Extract the (X, Y) coordinate from the center of the cell holding the provided text.  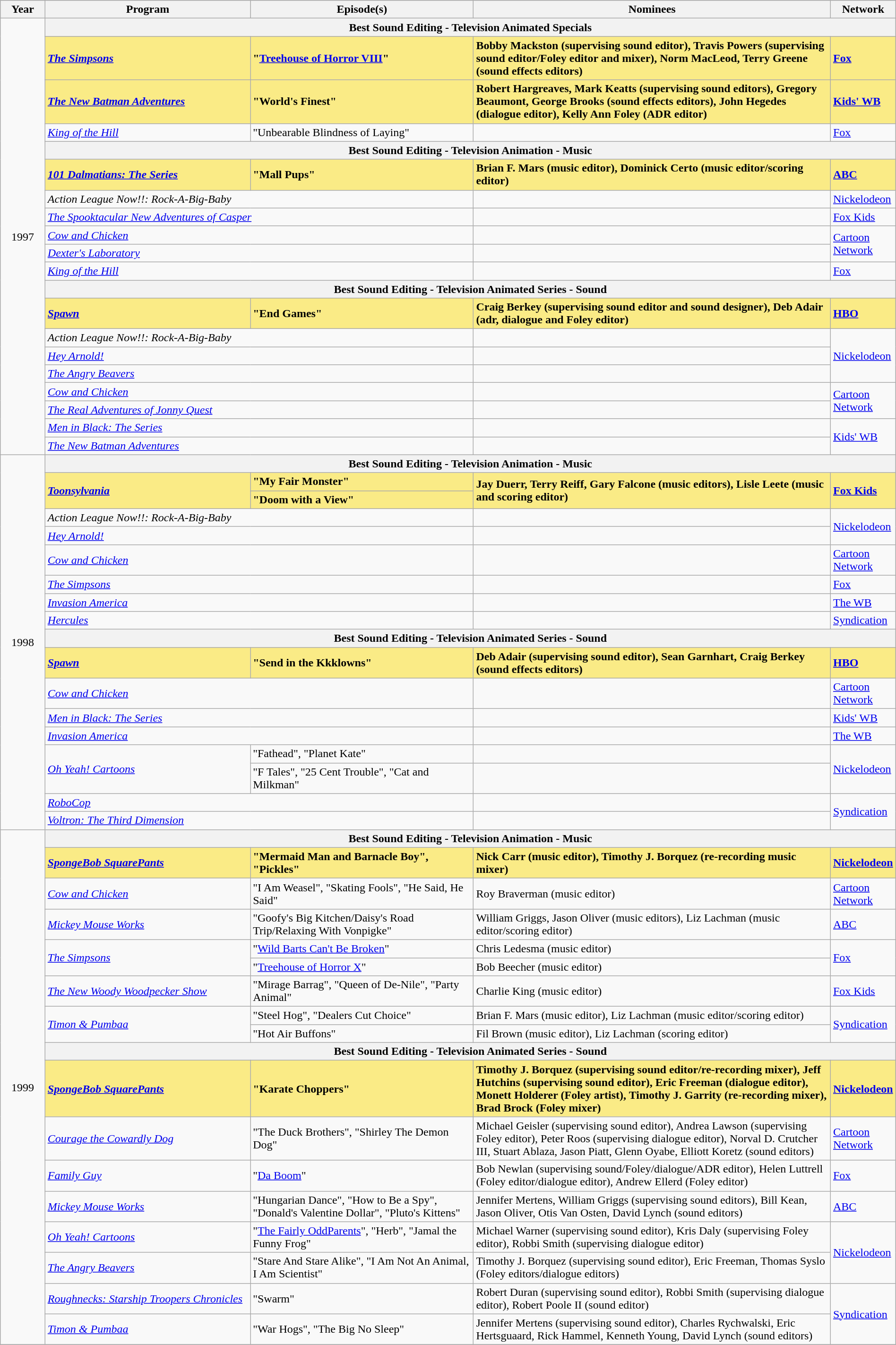
Dexter's Laboratory (259, 253)
"Karate Choppers" (362, 1089)
"Da Boom" (362, 1176)
Courage the Cowardly Dog (147, 1138)
Family Guy (147, 1176)
Program (147, 9)
The Real Adventures of Jonny Quest (259, 410)
"Mirage Barrag", "Queen of De-Nile", "Party Animal" (362, 992)
Timothy J. Borquez (supervising sound editor), Eric Freeman, Thomas Syslo (Foley editors/dialogue editors) (652, 1267)
"Mall Pups" (362, 175)
The Spooktacular New Adventures of Casper (259, 217)
"Wild Barts Can't Be Broken" (362, 948)
Nominees (652, 9)
Brian F. Mars (music editor), Liz Lachman (music editor/scoring editor) (652, 1016)
Fil Brown (music editor), Liz Lachman (scoring editor) (652, 1034)
"Steel Hog", "Dealers Cut Choice" (362, 1016)
101 Dalmatians: The Series (147, 175)
"The Fairly OddParents", "Herb", "Jamal the Funny Frog" (362, 1237)
RoboCop (259, 802)
"Unbearable Blindness of Laying" (362, 132)
"Stare And Stare Alike", "I Am Not An Animal, I Am Scientist" (362, 1267)
Chris Ledesma (music editor) (652, 948)
Roughnecks: Starship Troopers Chronicles (147, 1299)
The New Woody Woodpecker Show (147, 992)
Jennifer Mertens (supervising sound editor), Charles Rychwalski, Eric Hertsguaard, Rick Hammel, Kenneth Young, David Lynch (sound editors) (652, 1329)
"Mermaid Man and Barnacle Boy", "Pickles" (362, 863)
Best Sound Editing - Television Animated Specials (470, 27)
Bob Beecher (music editor) (652, 966)
Robert Duran (supervising sound editor), Robbi Smith (supervising dialogue editor), Robert Poole II (sound editor) (652, 1299)
Year (23, 9)
"Treehouse of Horror X" (362, 966)
Jay Duerr, Terry Reiff, Gary Falcone (music editors), Lisle Leete (music and scoring editor) (652, 491)
"End Games" (362, 314)
William Griggs, Jason Oliver (music editors), Liz Lachman (music editor/scoring editor) (652, 924)
"Doom with a View" (362, 500)
1999 (23, 1087)
"War Hogs", "The Big No Sleep" (362, 1329)
Charlie King (music editor) (652, 992)
1998 (23, 642)
"Hungarian Dance", "How to Be a Spy", "Donald's Valentine Dollar", "Pluto's Kittens" (362, 1206)
Roy Braverman (music editor) (652, 893)
Michael Warner (supervising sound editor), Kris Daly (supervising Foley editor), Robbi Smith (supervising dialogue editor) (652, 1237)
"World's Finest" (362, 102)
"Treehouse of Horror VIII" (362, 58)
"I Am Weasel", "Skating Fools", "He Said, He Said" (362, 893)
Brian F. Mars (music editor), Dominick Certo (music editor/scoring editor) (652, 175)
"Goofy's Big Kitchen/Daisy's Road Trip/Relaxing With Vonpigke" (362, 924)
Toonsylvania (147, 491)
Deb Adair (supervising sound editor), Sean Garnhart, Craig Berkey (sound effects editors) (652, 663)
"The Duck Brothers", "Shirley The Demon Dog" (362, 1138)
"Swarm" (362, 1299)
Episode(s) (362, 9)
Nick Carr (music editor), Timothy J. Borquez (re-recording music mixer) (652, 863)
"My Fair Monster" (362, 482)
Jennifer Mertens, William Griggs (supervising sound editors), Bill Kean, Jason Oliver, Otis Van Osten, David Lynch (sound editors) (652, 1206)
"Send in the Kkklowns" (362, 663)
Bob Newlan (supervising sound/Foley/dialogue/ADR editor), Helen Luttrell (Foley editor/dialogue editor), Andrew Ellerd (Foley editor) (652, 1176)
Craig Berkey (supervising sound editor and sound designer), Deb Adair (adr, dialogue and Foley editor) (652, 314)
1997 (23, 236)
"Fathead", "Planet Kate" (362, 754)
"F Tales", "25 Cent Trouble", "Cat and Milkman" (362, 778)
Voltron: The Third Dimension (259, 820)
"Hot Air Buffons" (362, 1034)
Network (863, 9)
Hercules (259, 621)
